From the cell containing the given text, extract its center point as [X, Y] coordinate. 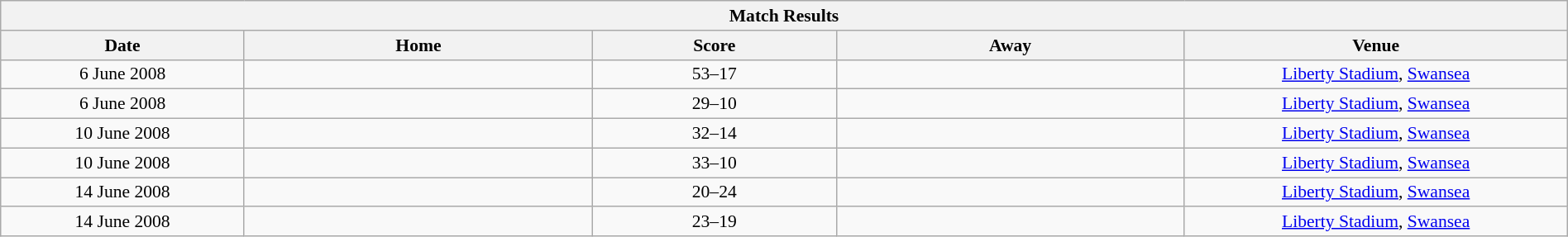
33–10 [715, 163]
29–10 [715, 104]
Match Results [784, 16]
23–19 [715, 222]
20–24 [715, 192]
32–14 [715, 134]
53–17 [715, 74]
Away [1011, 45]
Home [418, 45]
Date [122, 45]
Score [715, 45]
Venue [1376, 45]
